Detect which cell encompasses the target text, then output its (X, Y) center coordinate. 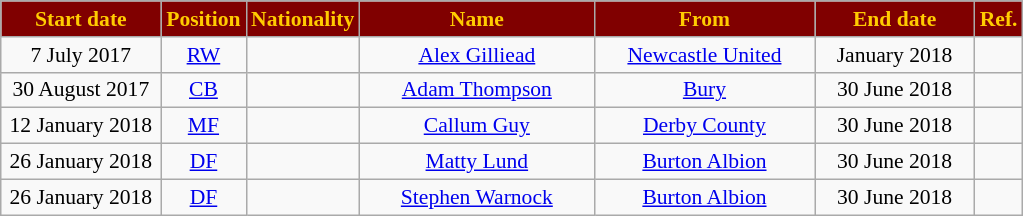
Newcastle United (704, 55)
Name (476, 19)
Alex Gilliead (476, 55)
Matty Lund (476, 162)
End date (895, 19)
Bury (704, 90)
From (704, 19)
30 August 2017 (81, 90)
Position (204, 19)
CB (204, 90)
Derby County (704, 126)
Nationality (302, 19)
RW (204, 55)
12 January 2018 (81, 126)
7 July 2017 (81, 55)
Adam Thompson (476, 90)
Start date (81, 19)
January 2018 (895, 55)
MF (204, 126)
Ref. (999, 19)
Stephen Warnock (476, 197)
Callum Guy (476, 126)
